Find where the given text appears and provide that cell's center as [x, y] coordinate. 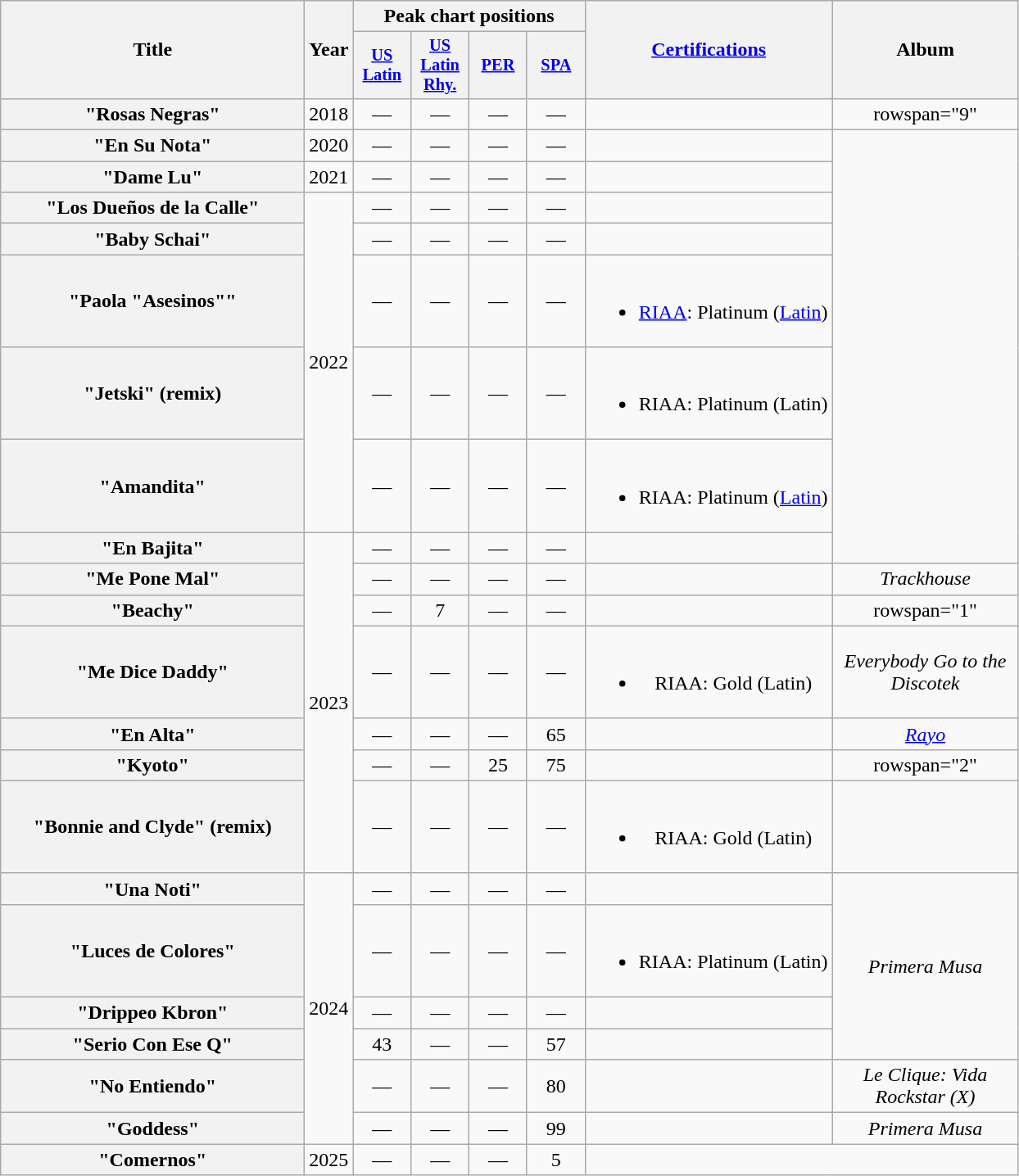
"Serio Con Ese Q" [152, 1044]
Trackhouse [926, 579]
25 [498, 765]
80 [555, 1086]
65 [555, 734]
rowspan="1" [926, 610]
"En Su Nota" [152, 146]
2022 [329, 362]
"Drippeo Kbron" [152, 1013]
"No Entiendo" [152, 1086]
"Dame Lu" [152, 177]
rowspan="9" [926, 114]
"Me Pone Mal" [152, 579]
"Bonnie and Clyde" (remix) [152, 827]
USLatinRhy. [441, 66]
57 [555, 1044]
"Comernos" [152, 1160]
"Goddess" [152, 1129]
"Los Dueños de la Calle" [152, 208]
43 [382, 1044]
"Luces de Colores" [152, 950]
75 [555, 765]
"Jetski" (remix) [152, 393]
"Me Dice Daddy" [152, 672]
2018 [329, 114]
"Rosas Negras" [152, 114]
Album [926, 50]
7 [441, 610]
Title [152, 50]
"Paola "Asesinos"" [152, 301]
"Beachy" [152, 610]
"Baby Schai" [152, 239]
2024 [329, 1008]
"En Alta" [152, 734]
PER [498, 66]
Le Clique: Vida Rockstar (X) [926, 1086]
"En Bajita" [152, 548]
"Amandita" [152, 486]
Peak chart positions [469, 16]
99 [555, 1129]
Certifications [709, 50]
rowspan="2" [926, 765]
Rayo [926, 734]
2025 [329, 1160]
"Una Noti" [152, 889]
5 [555, 1160]
USLatin [382, 66]
"Kyoto" [152, 765]
Everybody Go to the Discotek [926, 672]
Year [329, 50]
2020 [329, 146]
2023 [329, 703]
SPA [555, 66]
2021 [329, 177]
